Find where the given text appears and provide that cell's center as [X, Y] coordinate. 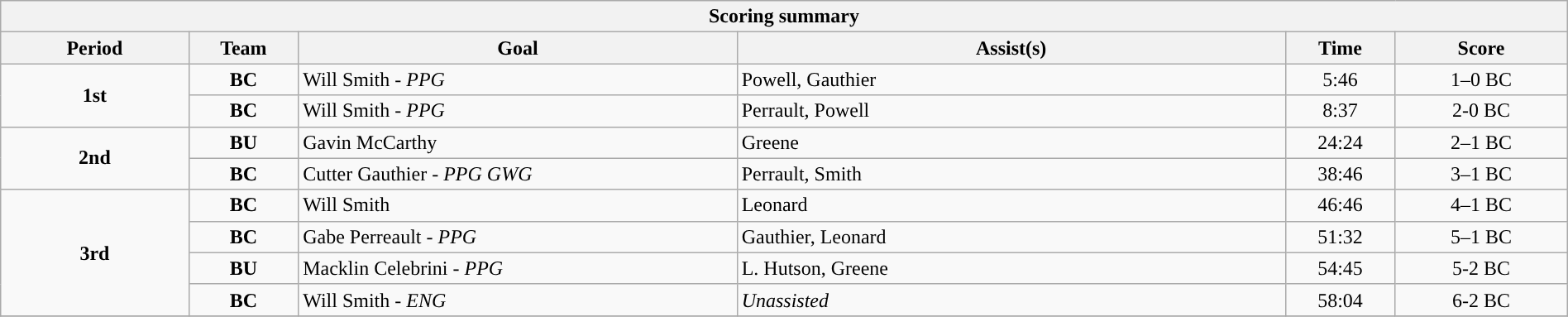
6-2 BC [1481, 300]
Gavin McCarthy [518, 142]
5:46 [1340, 79]
Assist(s) [1011, 48]
Goal [518, 48]
Gabe Perreault - PPG [518, 237]
1st [94, 95]
5–1 BC [1481, 237]
Score [1481, 48]
3rd [94, 252]
2–1 BC [1481, 142]
L. Hutson, Greene [1011, 268]
Macklin Celebrini - PPG [518, 268]
3–1 BC [1481, 174]
46:46 [1340, 205]
Greene [1011, 142]
54:45 [1340, 268]
Time [1340, 48]
38:46 [1340, 174]
Will Smith - ENG [518, 300]
Perrault, Smith [1011, 174]
Perrault, Powell [1011, 111]
51:32 [1340, 237]
5-2 BC [1481, 268]
58:04 [1340, 300]
Scoring summary [784, 17]
Period [94, 48]
8:37 [1340, 111]
Unassisted [1011, 300]
1–0 BC [1481, 79]
Will Smith [518, 205]
Cutter Gauthier - PPG GWG [518, 174]
2-0 BC [1481, 111]
Team [243, 48]
Powell, Gauthier [1011, 79]
Leonard [1011, 205]
Gauthier, Leonard [1011, 237]
4–1 BC [1481, 205]
2nd [94, 158]
24:24 [1340, 142]
